Output the (X, Y) coordinate of the center of the cell containing the given text.  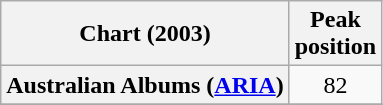
Peakposition (335, 34)
Chart (2003) (145, 34)
82 (335, 85)
Australian Albums (ARIA) (145, 85)
